Extract the [x, y] coordinate from the center of the cell holding the provided text.  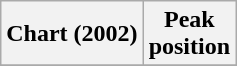
Chart (2002) [72, 34]
Peakposition [189, 34]
